Search for the cell housing the specified text and yield its [X, Y] center coordinate. 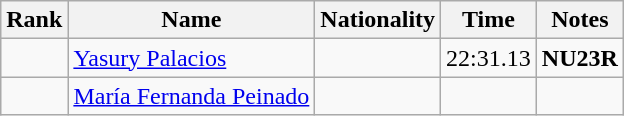
22:31.13 [489, 58]
Yasury Palacios [192, 58]
Rank [34, 20]
Name [192, 20]
Time [489, 20]
Nationality [378, 20]
María Fernanda Peinado [192, 96]
NU23R [580, 58]
Notes [580, 20]
